Identify which cell holds the provided text, then report its (x, y) central coordinate. 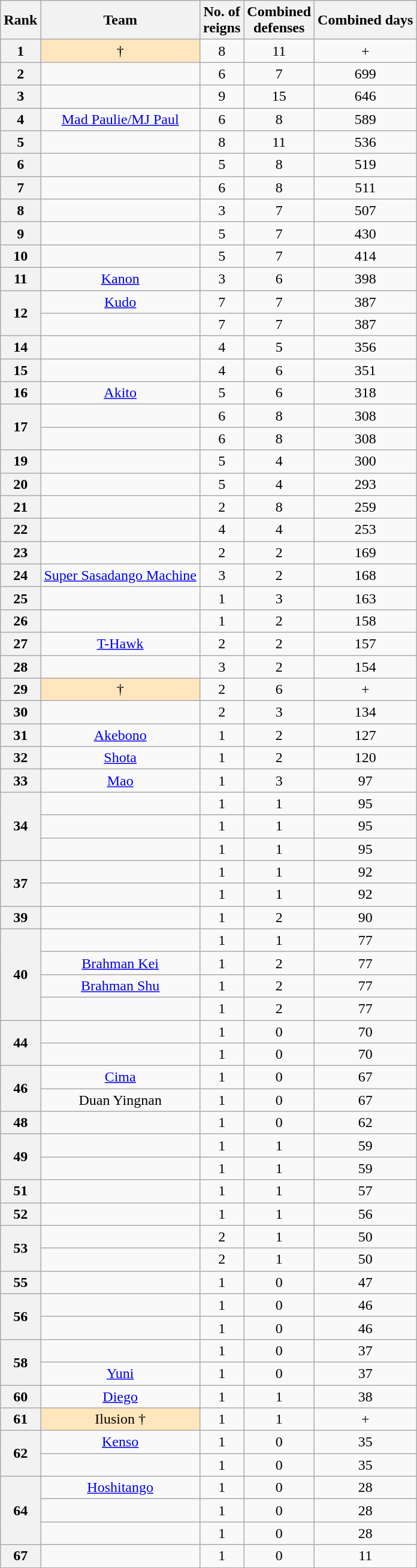
44 (20, 1043)
32 (20, 758)
169 (365, 552)
24 (20, 575)
293 (365, 484)
49 (20, 1157)
414 (365, 256)
157 (365, 643)
168 (365, 575)
33 (20, 781)
Kanon (120, 279)
38 (365, 1397)
14 (20, 348)
47 (365, 1282)
259 (365, 507)
90 (365, 917)
34 (20, 826)
97 (365, 781)
699 (365, 74)
55 (20, 1282)
Yuni (120, 1373)
Mad Paulie/MJ Paul (120, 119)
318 (365, 393)
519 (365, 165)
646 (365, 96)
154 (365, 667)
31 (20, 735)
61 (20, 1419)
48 (20, 1123)
356 (365, 348)
16 (20, 393)
60 (20, 1397)
Akito (120, 393)
300 (365, 461)
58 (20, 1362)
No. ofreigns (222, 20)
Super Sasadango Machine (120, 575)
39 (20, 917)
26 (20, 621)
430 (365, 233)
Brahman Kei (120, 963)
T-Hawk (120, 643)
30 (20, 712)
52 (20, 1214)
12 (20, 313)
398 (365, 279)
64 (20, 1510)
163 (365, 598)
21 (20, 507)
536 (365, 142)
57 (365, 1191)
20 (20, 484)
253 (365, 530)
22 (20, 530)
Rank (20, 20)
134 (365, 712)
40 (20, 974)
Combineddefenses (279, 20)
589 (365, 119)
158 (365, 621)
Combined days (365, 20)
29 (20, 690)
127 (365, 735)
120 (365, 758)
Ilusion † (120, 1419)
Kudo (120, 301)
Brahman Shu (120, 986)
10 (20, 256)
Team (120, 20)
Hoshitango (120, 1488)
53 (20, 1248)
Akebono (120, 735)
511 (365, 188)
Kenso (120, 1442)
507 (365, 210)
25 (20, 598)
27 (20, 643)
Shota (120, 758)
Cima (120, 1077)
23 (20, 552)
Mao (120, 781)
17 (20, 427)
Duan Yingnan (120, 1100)
Diego (120, 1397)
19 (20, 461)
51 (20, 1191)
351 (365, 370)
